Search for the cell housing the specified text and yield its [X, Y] center coordinate. 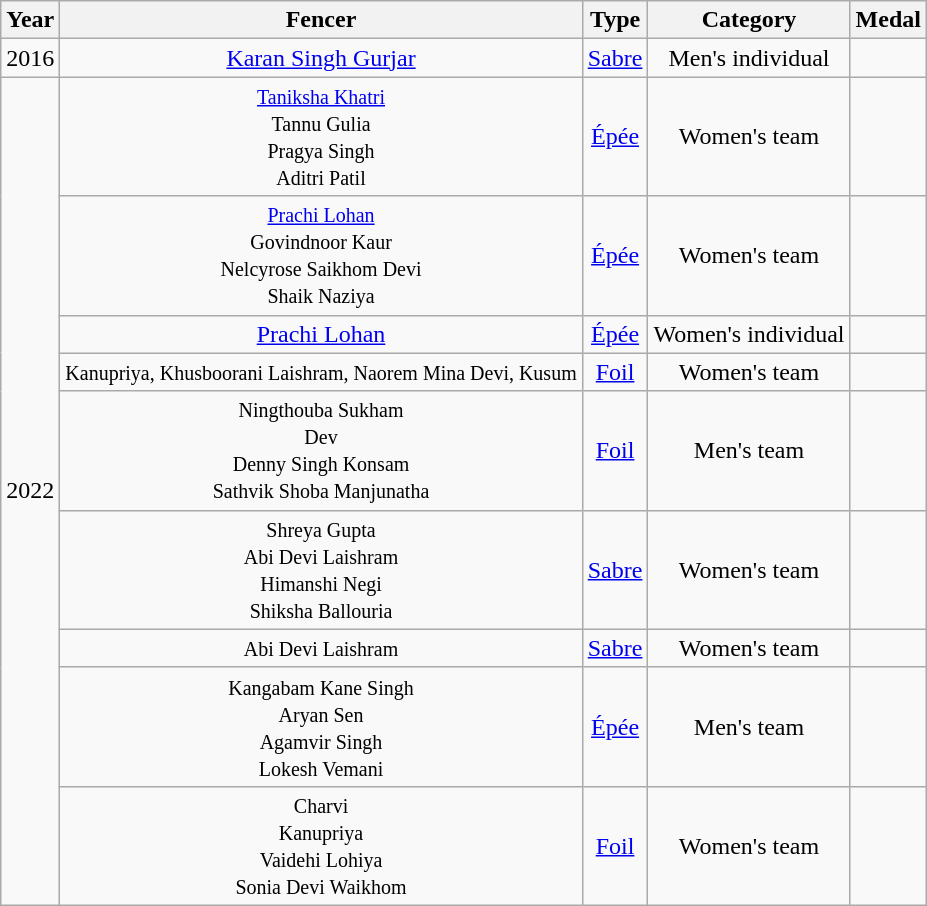
2022 [30, 492]
Year [30, 20]
Kangabam Kane SinghAryan SenAgamvir SinghLokesh Vemani [321, 726]
Karan Singh Gurjar [321, 58]
CharviKanupriyaVaidehi LohiyaSonia Devi Waikhom [321, 846]
Taniksha KhatriTannu GuliaPragya SinghAditri Patil [321, 136]
Ningthouba SukhamDevDenny Singh KonsamSathvik Shoba Manjunatha [321, 450]
Men's individual [749, 58]
2016 [30, 58]
Shreya GuptaAbi Devi LaishramHimanshi NegiShiksha Ballouria [321, 570]
Women's individual [749, 334]
Prachi LohanGovindnoor KaurNelcyrose Saikhom DeviShaik Naziya [321, 256]
Abi Devi Laishram [321, 648]
Kanupriya, Khusboorani Laishram, Naorem Mina Devi, Kusum [321, 372]
Category [749, 20]
Prachi Lohan [321, 334]
Type [615, 20]
Medal [888, 20]
Fencer [321, 20]
